Provide the [x, y] coordinate of the cell's center where the given text is located.  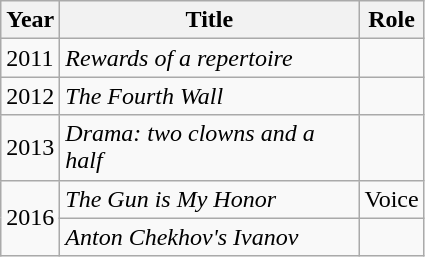
Year [30, 20]
Role [392, 20]
The Fourth Wall [210, 96]
Anton Chekhov's Ivanov [210, 237]
Drama: two clowns and a half [210, 148]
Rewards of a repertoire [210, 58]
2012 [30, 96]
2011 [30, 58]
2013 [30, 148]
The Gun is My Honor [210, 199]
2016 [30, 218]
Voice [392, 199]
Title [210, 20]
